Detect which cell encompasses the target text, then output its [x, y] center coordinate. 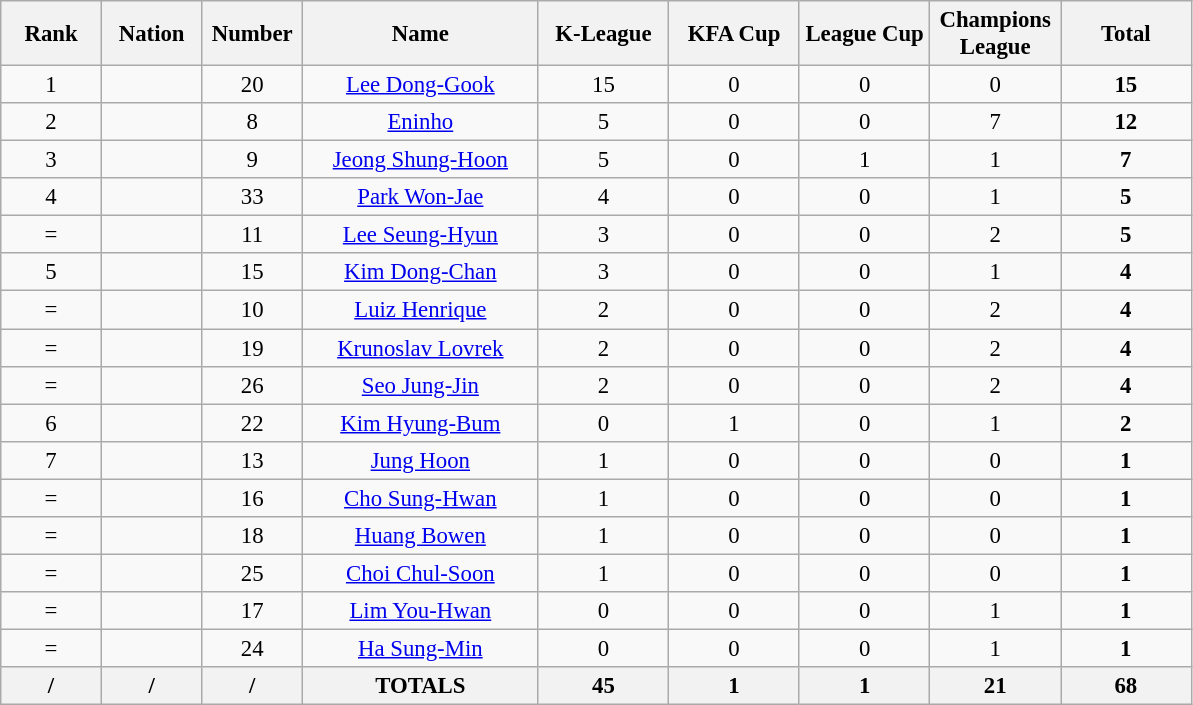
Nation [152, 34]
16 [252, 498]
19 [252, 348]
Seo Jung-Jin [421, 385]
Number [252, 34]
33 [252, 197]
Choi Chul-Soon [421, 573]
Luiz Henrique [421, 310]
Lee Seung-Hyun [421, 235]
24 [252, 648]
TOTALS [421, 686]
10 [252, 310]
Lee Dong-Gook [421, 85]
KFA Cup [734, 34]
K-League [604, 34]
12 [1126, 122]
Ha Sung-Min [421, 648]
22 [252, 423]
Cho Sung-Hwan [421, 498]
Name [421, 34]
Park Won-Jae [421, 197]
Eninho [421, 122]
26 [252, 385]
11 [252, 235]
20 [252, 85]
13 [252, 460]
21 [996, 686]
Kim Hyung-Bum [421, 423]
Lim You-Hwan [421, 611]
6 [52, 423]
9 [252, 160]
25 [252, 573]
Champions League [996, 34]
17 [252, 611]
Total [1126, 34]
Kim Dong-Chan [421, 273]
18 [252, 536]
68 [1126, 686]
Jung Hoon [421, 460]
8 [252, 122]
Krunoslav Lovrek [421, 348]
45 [604, 686]
Huang Bowen [421, 536]
Jeong Shung-Hoon [421, 160]
League Cup [864, 34]
Rank [52, 34]
